Locate the cell with the specified text and output its [X, Y] center coordinate. 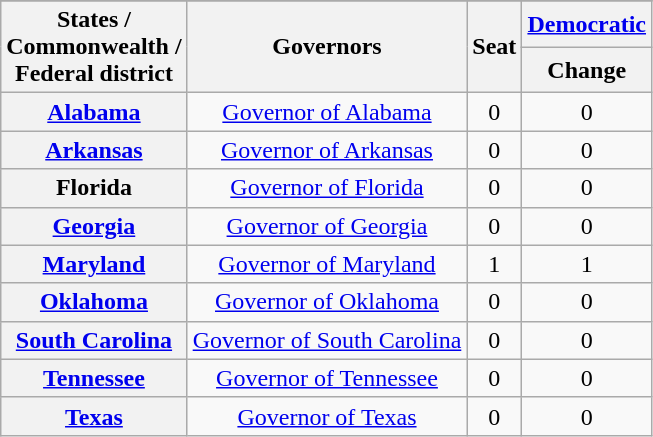
Governor of Georgia [327, 226]
Alabama [94, 112]
Governor of Oklahoma [327, 302]
Florida [94, 188]
South Carolina [94, 340]
Governor of South Carolina [327, 340]
Governors [327, 47]
Texas [94, 416]
Seat [494, 47]
Maryland [94, 264]
Governor of Tennessee [327, 378]
Georgia [94, 226]
Governor of Alabama [327, 112]
Democratic [587, 24]
Governor of Maryland [327, 264]
Tennessee [94, 378]
Arkansas [94, 150]
Governor of Florida [327, 188]
Oklahoma [94, 302]
States /Commonwealth /Federal district [94, 47]
Governor of Arkansas [327, 150]
Change [587, 70]
Governor of Texas [327, 416]
